Output the (x, y) coordinate of the center of the cell containing the given text.  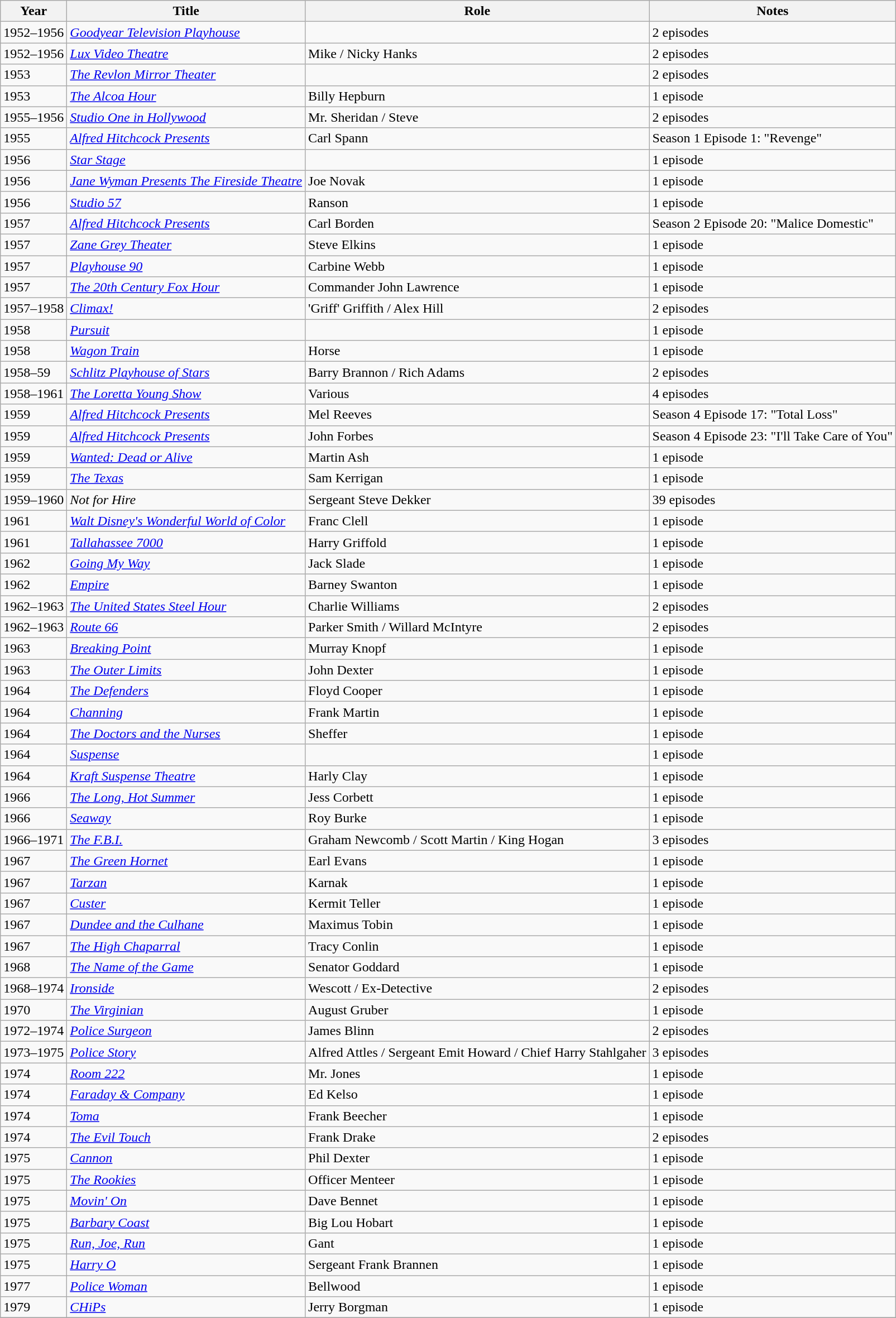
Not for Hire (186, 500)
Carl Borden (477, 223)
Star Stage (186, 160)
The Rookies (186, 1180)
Ironside (186, 989)
Season 4 Episode 17: "Total Loss" (773, 415)
'Griff' Griffith / Alex Hill (477, 309)
Season 4 Episode 23: "I'll Take Care of You" (773, 436)
Steve Elkins (477, 245)
Role (477, 11)
Sergeant Steve Dekker (477, 500)
Horse (477, 351)
Playhouse 90 (186, 266)
Channing (186, 712)
Kraft Suspense Theatre (186, 776)
CHiPs (186, 1307)
Parker Smith / Willard McIntyre (477, 627)
Frank Beecher (477, 1116)
Big Lou Hobart (477, 1222)
Earl Evans (477, 861)
Wescott / Ex-Detective (477, 989)
The Alcoa Hour (186, 96)
Gant (477, 1243)
Wagon Train (186, 351)
Kermit Teller (477, 903)
Mr. Sheridan / Steve (477, 117)
Climax! (186, 309)
Notes (773, 11)
Floyd Cooper (477, 691)
Studio 57 (186, 202)
1977 (33, 1286)
The United States Steel Hour (186, 606)
The Doctors and the Nurses (186, 734)
Murray Knopf (477, 649)
Pursuit (186, 330)
John Dexter (477, 670)
1973–1975 (33, 1052)
Joe Novak (477, 181)
Wanted: Dead or Alive (186, 457)
The Defenders (186, 691)
Suspense (186, 755)
1955–1956 (33, 117)
1979 (33, 1307)
1955 (33, 138)
Martin Ash (477, 457)
Walt Disney's Wonderful World of Color (186, 521)
The Evil Touch (186, 1137)
Barbary Coast (186, 1222)
The Green Hornet (186, 861)
James Blinn (477, 1031)
Jerry Borgman (477, 1307)
1968 (33, 967)
Studio One in Hollywood (186, 117)
Mike / Nicky Hanks (477, 54)
The Texas (186, 478)
Faraday & Company (186, 1095)
Jack Slade (477, 563)
Dave Bennet (477, 1201)
Ed Kelso (477, 1095)
Run, Joe, Run (186, 1243)
1966–1971 (33, 840)
Tarzan (186, 882)
1958–59 (33, 372)
Cannon (186, 1158)
Billy Hepburn (477, 96)
Season 2 Episode 20: "Malice Domestic" (773, 223)
Carl Spann (477, 138)
Breaking Point (186, 649)
The F.B.I. (186, 840)
Franc Clell (477, 521)
Ranson (477, 202)
Bellwood (477, 1286)
4 episodes (773, 394)
The Name of the Game (186, 967)
Police Story (186, 1052)
Tracy Conlin (477, 946)
Harly Clay (477, 776)
Goodyear Television Playhouse (186, 32)
Carbine Webb (477, 266)
Mel Reeves (477, 415)
Jess Corbett (477, 797)
Custer (186, 903)
Movin' On (186, 1201)
The Outer Limits (186, 670)
Toma (186, 1116)
Phil Dexter (477, 1158)
Schlitz Playhouse of Stars (186, 372)
The Virginian (186, 1010)
August Gruber (477, 1010)
1972–1974 (33, 1031)
Barry Brannon / Rich Adams (477, 372)
Zane Grey Theater (186, 245)
Seaway (186, 818)
Lux Video Theatre (186, 54)
Year (33, 11)
Roy Burke (477, 818)
Empire (186, 584)
1970 (33, 1010)
Charlie Williams (477, 606)
Frank Martin (477, 712)
The Revlon Mirror Theater (186, 75)
1959–1960 (33, 500)
1958–1961 (33, 394)
Various (477, 394)
Dundee and the Culhane (186, 924)
1968–1974 (33, 989)
Jane Wyman Presents The Fireside Theatre (186, 181)
Route 66 (186, 627)
Sergeant Frank Brannen (477, 1264)
Officer Menteer (477, 1180)
The High Chaparral (186, 946)
Sam Kerrigan (477, 478)
Season 1 Episode 1: "Revenge" (773, 138)
Room 222 (186, 1073)
Maximus Tobin (477, 924)
Police Surgeon (186, 1031)
The 20th Century Fox Hour (186, 287)
Harry O (186, 1264)
Police Woman (186, 1286)
Going My Way (186, 563)
Karnak (477, 882)
Title (186, 11)
Harry Griffold (477, 542)
Tallahassee 7000 (186, 542)
The Loretta Young Show (186, 394)
Frank Drake (477, 1137)
Graham Newcomb / Scott Martin / King Hogan (477, 840)
Senator Goddard (477, 967)
39 episodes (773, 500)
The Long, Hot Summer (186, 797)
Mr. Jones (477, 1073)
Alfred Attles / Sergeant Emit Howard / Chief Harry Stahlgaher (477, 1052)
John Forbes (477, 436)
Barney Swanton (477, 584)
Commander John Lawrence (477, 287)
Sheffer (477, 734)
1957–1958 (33, 309)
